From the cell containing the given text, extract its center point as (X, Y) coordinate. 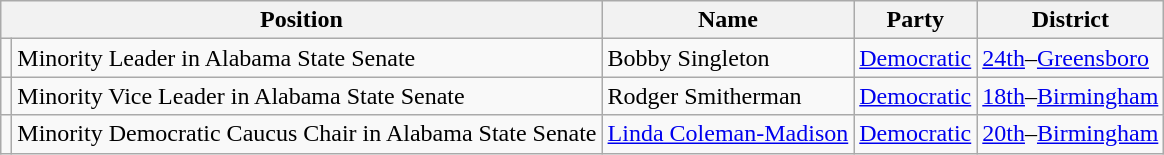
20th–Birmingham (1070, 134)
Position (302, 20)
Party (916, 20)
Name (728, 20)
24th–Greensboro (1070, 58)
Minority Vice Leader in Alabama State Senate (307, 96)
Minority Democratic Caucus Chair in Alabama State Senate (307, 134)
Bobby Singleton (728, 58)
Linda Coleman-Madison (728, 134)
Rodger Smitherman (728, 96)
18th–Birmingham (1070, 96)
Minority Leader in Alabama State Senate (307, 58)
District (1070, 20)
